Return the [X, Y] coordinate for the center point of the cell that contains the specified text.  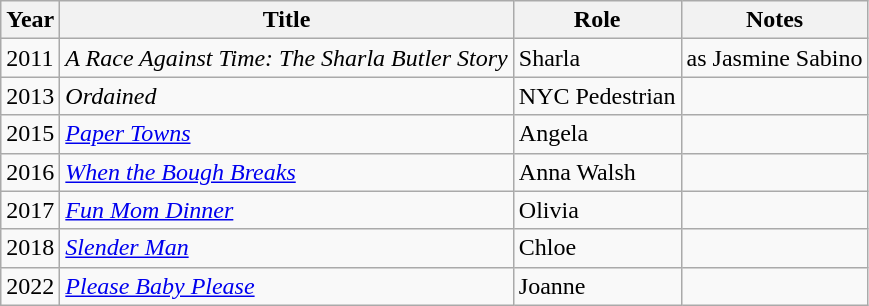
Notes [774, 20]
Angela [597, 134]
2013 [30, 96]
Role [597, 20]
Year [30, 20]
Chloe [597, 248]
2015 [30, 134]
2011 [30, 58]
2022 [30, 286]
Joanne [597, 286]
Slender Man [286, 248]
Sharla [597, 58]
2016 [30, 172]
Please Baby Please [286, 286]
Olivia [597, 210]
NYC Pedestrian [597, 96]
Paper Towns [286, 134]
Anna Walsh [597, 172]
as Jasmine Sabino [774, 58]
When the Bough Breaks [286, 172]
A Race Against Time: The Sharla Butler Story [286, 58]
Ordained [286, 96]
Fun Mom Dinner [286, 210]
2017 [30, 210]
Title [286, 20]
2018 [30, 248]
